Find where the given text appears and provide that cell's center as [X, Y] coordinate. 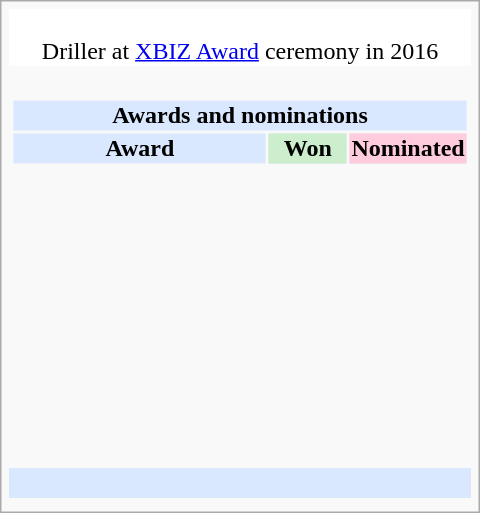
Nominated [408, 149]
Awards and nominations Award Won Nominated [240, 267]
Awards and nominations [240, 116]
Award [140, 149]
Won [308, 149]
Driller at XBIZ Award ceremony in 2016 [240, 38]
